Scan for the cell matching the given text and deliver its (x, y) coordinate at center. 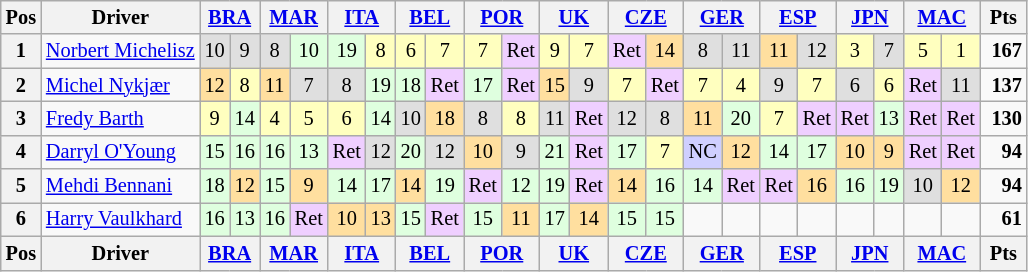
Harry Vaulkhard (120, 219)
130 (1004, 118)
Norbert Michelisz (120, 51)
137 (1004, 85)
21 (555, 152)
Darryl O'Young (120, 152)
167 (1004, 51)
2 (21, 85)
Michel Nykjær (120, 85)
NC (703, 152)
Mehdi Bennani (120, 186)
61 (1004, 219)
Fredy Barth (120, 118)
